Find where the given text appears and provide that cell's center as (X, Y) coordinate. 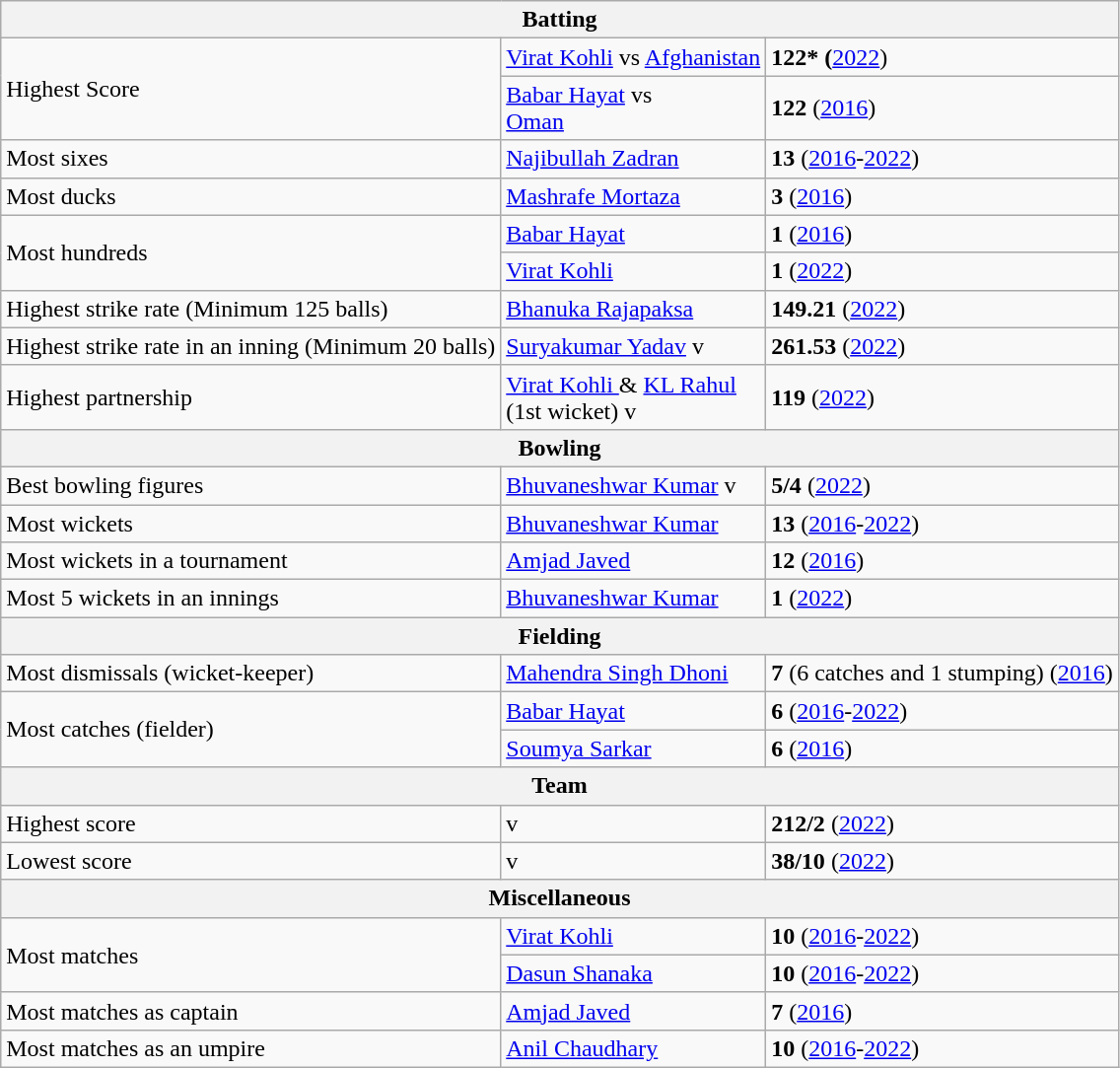
Virat Kohli vs Afghanistan (633, 57)
119 (2022) (943, 396)
Most dismissals (wicket-keeper) (250, 674)
Bowling (560, 448)
Lowest score (250, 861)
Suryakumar Yadav v (633, 346)
Most wickets (250, 524)
3 (2016) (943, 196)
Most catches (fielder) (250, 730)
5/4 (2022) (943, 485)
7 (6 catches and 1 stumping) (2016) (943, 674)
Highest strike rate in an inning (Minimum 20 balls) (250, 346)
Anil Chaudhary (633, 1048)
Mahendra Singh Dhoni (633, 674)
Most wickets in a tournament (250, 561)
Mashrafe Mortaza (633, 196)
212/2 (2022) (943, 823)
261.53 (2022) (943, 346)
Most matches as captain (250, 1011)
Highest Score (250, 89)
12 (2016) (943, 561)
Bhanuka Rajapaksa (633, 309)
Highest partnership (250, 396)
122* (2022) (943, 57)
149.21 (2022) (943, 309)
Highest score (250, 823)
Virat Kohli & KL Rahul (1st wicket) v (633, 396)
6 (2016) (943, 748)
Best bowling figures (250, 485)
Najibullah Zadran (633, 159)
6 (2016-2022) (943, 711)
Most ducks (250, 196)
Most matches (250, 955)
7 (2016) (943, 1011)
Team (560, 786)
Most hundreds (250, 252)
Highest strike rate (Minimum 125 balls) (250, 309)
Soumya Sarkar (633, 748)
Bhuvaneshwar Kumar v (633, 485)
38/10 (2022) (943, 861)
Fielding (560, 636)
Dasun Shanaka (633, 973)
Most sixes (250, 159)
Batting (560, 20)
Babar Hayat vsOman (633, 108)
122 (2016) (943, 108)
1 (2016) (943, 234)
Miscellaneous (560, 898)
Most 5 wickets in an innings (250, 599)
Most matches as an umpire (250, 1048)
